Pinpoint the cell where the given text exists, returning its (X, Y) midpoint coordinate. 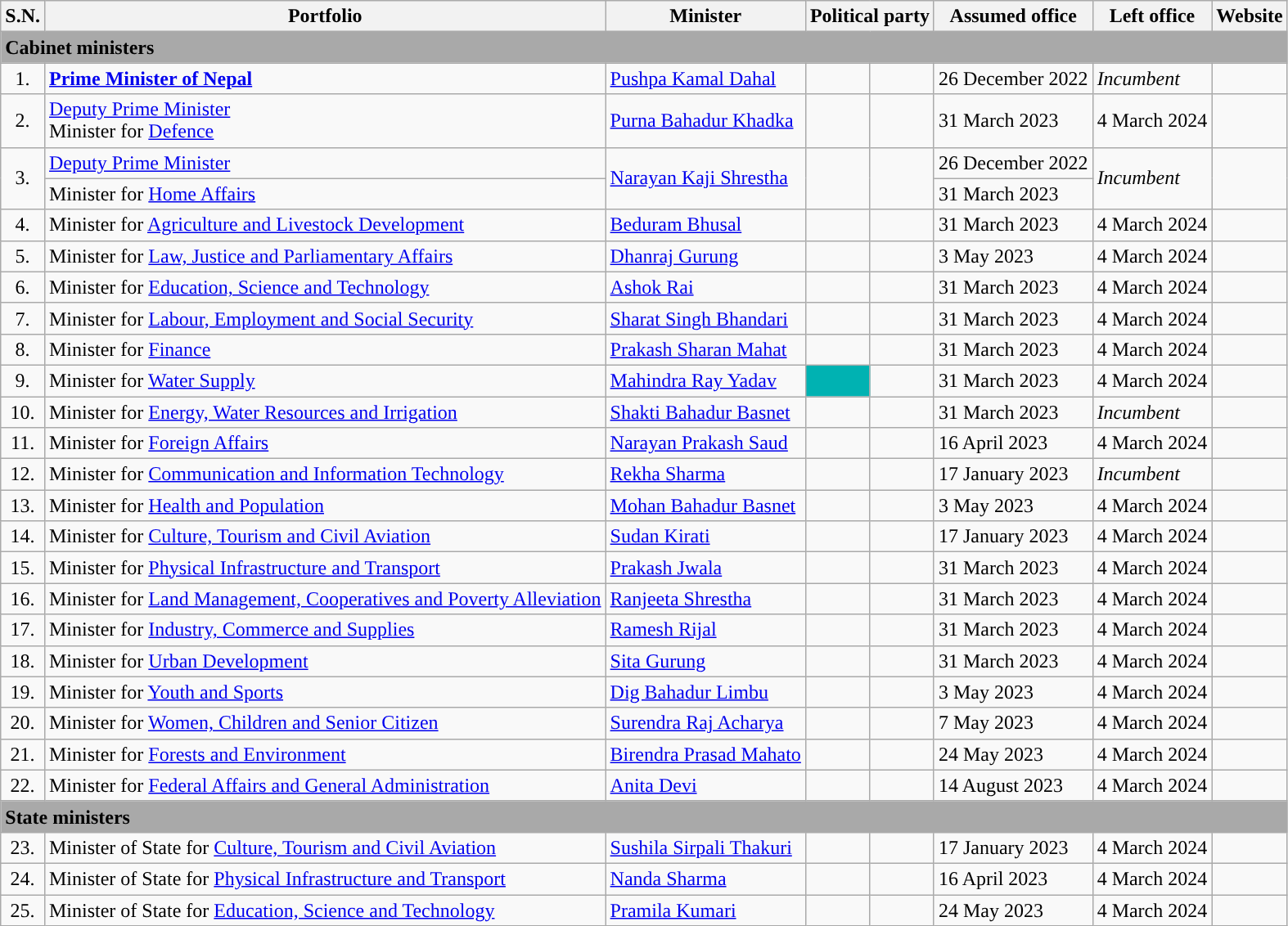
Sushila Sirpali Thakuri (705, 847)
7. (23, 318)
Minister for Water Supply (325, 380)
Portfolio (325, 16)
24. (23, 879)
Deputy Prime MinisterMinister for Defence (325, 121)
19. (23, 692)
25. (23, 910)
Assumed office (1013, 16)
Sharat Singh Bhandari (705, 318)
Nanda Sharma (705, 879)
Minister (705, 16)
Minister for Foreign Affairs (325, 443)
Political party (869, 16)
12. (23, 474)
14 August 2023 (1013, 785)
Prakash Jwala (705, 568)
Minister for Industry, Commerce and Supplies (325, 630)
Minister for Forests and Environment (325, 754)
Prime Minister of Nepal (325, 79)
4. (23, 225)
Pushpa Kamal Dahal (705, 79)
3. (23, 178)
Minister of State for Culture, Tourism and Civil Aviation (325, 847)
Website (1250, 16)
16. (23, 599)
Minister for Women, Children and Senior Citizen (325, 723)
Minister for Finance (325, 349)
23. (23, 847)
5. (23, 256)
Narayan Kaji Shrestha (705, 178)
Sita Gurung (705, 661)
Ramesh Rijal (705, 630)
Rekha Sharma (705, 474)
Dhanraj Gurung (705, 256)
10. (23, 411)
21. (23, 754)
Beduram Bhusal (705, 225)
18. (23, 661)
Minister of State for Physical Infrastructure and Transport (325, 879)
Minister for Energy, Water Resources and Irrigation (325, 411)
Minister for Culture, Tourism and Civil Aviation (325, 537)
Prakash Sharan Mahat (705, 349)
Minister for Labour, Employment and Social Security (325, 318)
Dig Bahadur Limbu (705, 692)
Shakti Bahadur Basnet (705, 411)
Minister for Physical Infrastructure and Transport (325, 568)
Cabinet ministers (644, 47)
Minister for Land Management, Cooperatives and Poverty Alleviation (325, 599)
Minister for Communication and Information Technology (325, 474)
8. (23, 349)
Ranjeeta Shrestha (705, 599)
Deputy Prime Minister (325, 163)
Minister for Youth and Sports (325, 692)
Minister for Urban Development (325, 661)
Pramila Kumari (705, 910)
Sudan Kirati (705, 537)
7 May 2023 (1013, 723)
Minister for Home Affairs (325, 194)
15. (23, 568)
22. (23, 785)
Minister for Health and Population (325, 506)
1. (23, 79)
6. (23, 287)
Minister for Agriculture and Livestock Development (325, 225)
13. (23, 506)
17. (23, 630)
Minister for Education, Science and Technology (325, 287)
Purna Bahadur Khadka (705, 121)
9. (23, 380)
Mahindra Ray Yadav (705, 380)
Ashok Rai (705, 287)
Minister of State for Education, Science and Technology (325, 910)
Minister for Law, Justice and Parliamentary Affairs (325, 256)
11. (23, 443)
Minister for Federal Affairs and General Administration (325, 785)
S.N. (23, 16)
Anita Devi (705, 785)
Birendra Prasad Mahato (705, 754)
Mohan Bahadur Basnet (705, 506)
14. (23, 537)
State ministers (644, 816)
2. (23, 121)
Surendra Raj Acharya (705, 723)
Narayan Prakash Saud (705, 443)
Left office (1152, 16)
20. (23, 723)
